Detect which cell encompasses the target text, then output its (x, y) center coordinate. 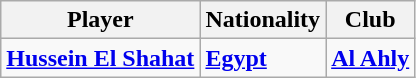
Player (100, 20)
Hussein El Shahat (100, 58)
Egypt (263, 58)
Nationality (263, 20)
Club (370, 20)
Al Ahly (370, 58)
